Output the [X, Y] coordinate of the center of the cell containing the given text.  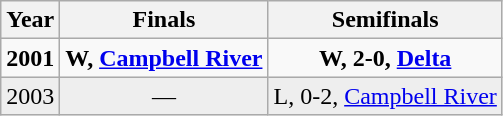
Year [30, 20]
L, 0-2, Campbell River [385, 96]
W, Campbell River [164, 58]
Semifinals [385, 20]
2001 [30, 58]
2003 [30, 96]
— [164, 96]
W, 2-0, Delta [385, 58]
Finals [164, 20]
